Provide the (x, y) coordinate of the cell's center where the given text is located.  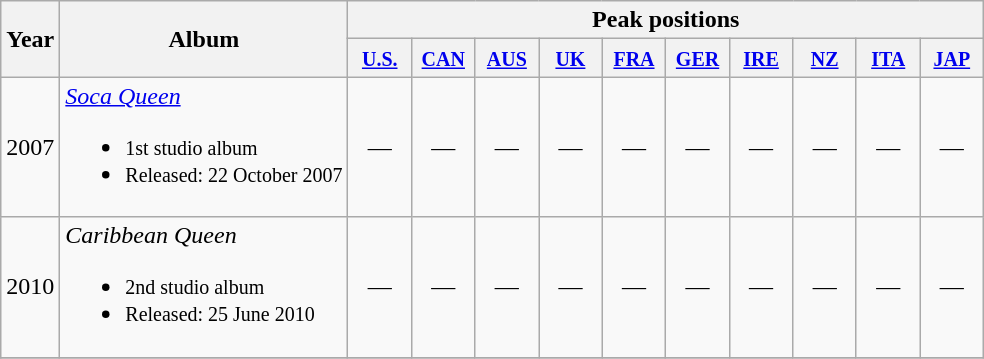
Album (204, 39)
2007 (30, 147)
Caribbean Queen2nd studio albumReleased: 25 June 2010 (204, 287)
ITA (888, 58)
Peak positions (666, 20)
IRE (761, 58)
U.S. (380, 58)
CAN (444, 58)
GER (698, 58)
JAP (952, 58)
2010 (30, 287)
NZ (825, 58)
FRA (634, 58)
Year (30, 39)
UK (571, 58)
AUS (507, 58)
Soca Queen1st studio albumReleased: 22 October 2007 (204, 147)
